Return [X, Y] of the center of cell containing provided text 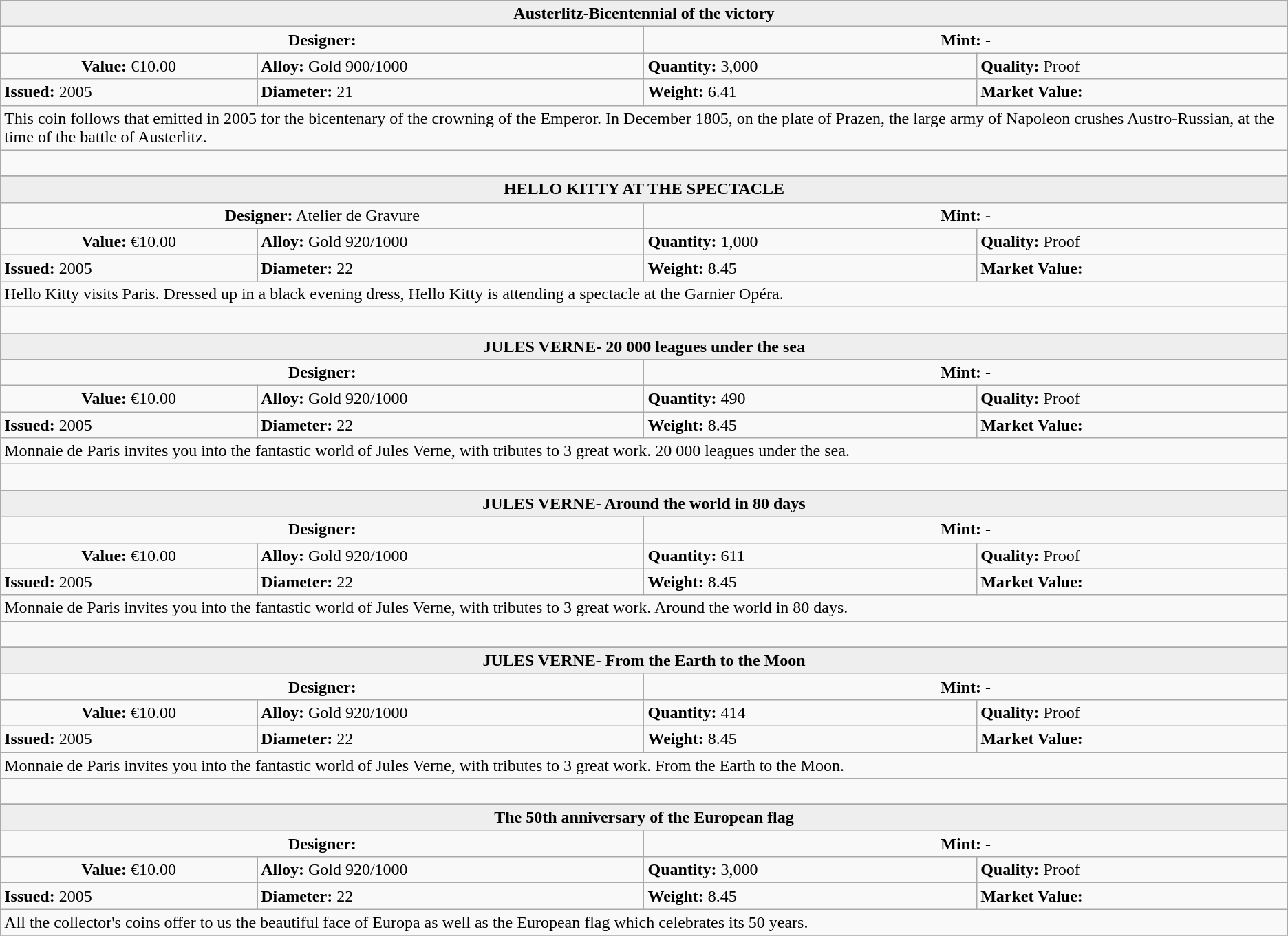
Quantity: 611 [811, 556]
JULES VERNE- 20 000 leagues under the sea [644, 346]
Quantity: 1,000 [811, 241]
Monnaie de Paris invites you into the fantastic world of Jules Verne, with tributes to 3 great work. From the Earth to the Moon. [644, 765]
Diameter: 21 [451, 92]
Designer: Atelier de Gravure [322, 215]
HELLO KITTY AT THE SPECTACLE [644, 189]
JULES VERNE- From the Earth to the Moon [644, 660]
Weight: 6.41 [811, 92]
The 50th anniversary of the European flag [644, 818]
JULES VERNE- Around the world in 80 days [644, 503]
Alloy: Gold 900/1000 [451, 66]
Hello Kitty visits Paris. Dressed up in a black evening dress, Hello Kitty is attending a spectacle at the Garnier Opéra. [644, 294]
Monnaie de Paris invites you into the fantastic world of Jules Verne, with tributes to 3 great work. Around the world in 80 days. [644, 608]
Quantity: 414 [811, 712]
All the collector's coins offer to us the beautiful face of Europa as well as the European flag which celebrates its 50 years. [644, 922]
Austerlitz-Bicentennial of the victory [644, 14]
Monnaie de Paris invites you into the fantastic world of Jules Verne, with tributes to 3 great work. 20 000 leagues under the sea. [644, 451]
Quantity: 490 [811, 399]
